From the cell containing the given text, extract its center point as [X, Y] coordinate. 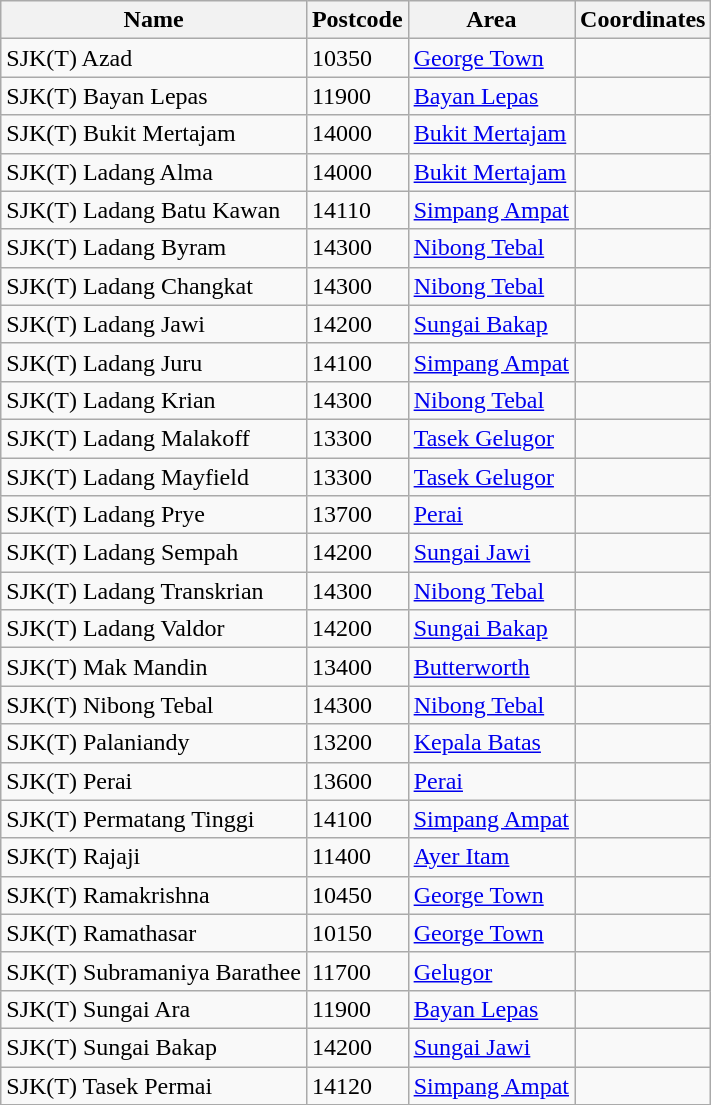
SJK(T) Ladang Alma [154, 172]
SJK(T) Rajaji [154, 857]
10150 [357, 933]
SJK(T) Ladang Jawi [154, 324]
Kepala Batas [491, 743]
SJK(T) Ladang Valdor [154, 629]
14120 [357, 1085]
SJK(T) Ladang Juru [154, 362]
SJK(T) Mak Mandin [154, 667]
SJK(T) Ramathasar [154, 933]
13700 [357, 515]
SJK(T) Ladang Krian [154, 400]
SJK(T) Ladang Transkrian [154, 591]
SJK(T) Ladang Mayfield [154, 477]
10350 [357, 58]
Ayer Itam [491, 857]
SJK(T) Palaniandy [154, 743]
Butterworth [491, 667]
SJK(T) Sungai Ara [154, 1009]
SJK(T) Subramaniya Barathee [154, 971]
SJK(T) Permatang Tinggi [154, 819]
13400 [357, 667]
SJK(T) Ladang Byram [154, 248]
Name [154, 20]
13600 [357, 781]
Gelugor [491, 971]
Postcode [357, 20]
Coordinates [643, 20]
SJK(T) Ladang Changkat [154, 286]
13200 [357, 743]
SJK(T) Sungai Bakap [154, 1047]
14110 [357, 210]
SJK(T) Ladang Malakoff [154, 438]
SJK(T) Ramakrishna [154, 895]
10450 [357, 895]
SJK(T) Ladang Sempah [154, 553]
SJK(T) Perai [154, 781]
SJK(T) Bayan Lepas [154, 96]
SJK(T) Tasek Permai [154, 1085]
SJK(T) Azad [154, 58]
SJK(T) Nibong Tebal [154, 705]
SJK(T) Bukit Mertajam [154, 134]
SJK(T) Ladang Batu Kawan [154, 210]
Area [491, 20]
11400 [357, 857]
11700 [357, 971]
SJK(T) Ladang Prye [154, 515]
